Output the [X, Y] coordinate of the center of the cell containing the given text.  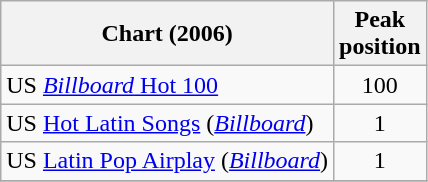
US Billboard Hot 100 [168, 85]
100 [380, 85]
US Hot Latin Songs (Billboard) [168, 123]
US Latin Pop Airplay (Billboard) [168, 161]
Peakposition [380, 34]
Chart (2006) [168, 34]
